Scan for the cell matching the given text and deliver its [X, Y] coordinate at center. 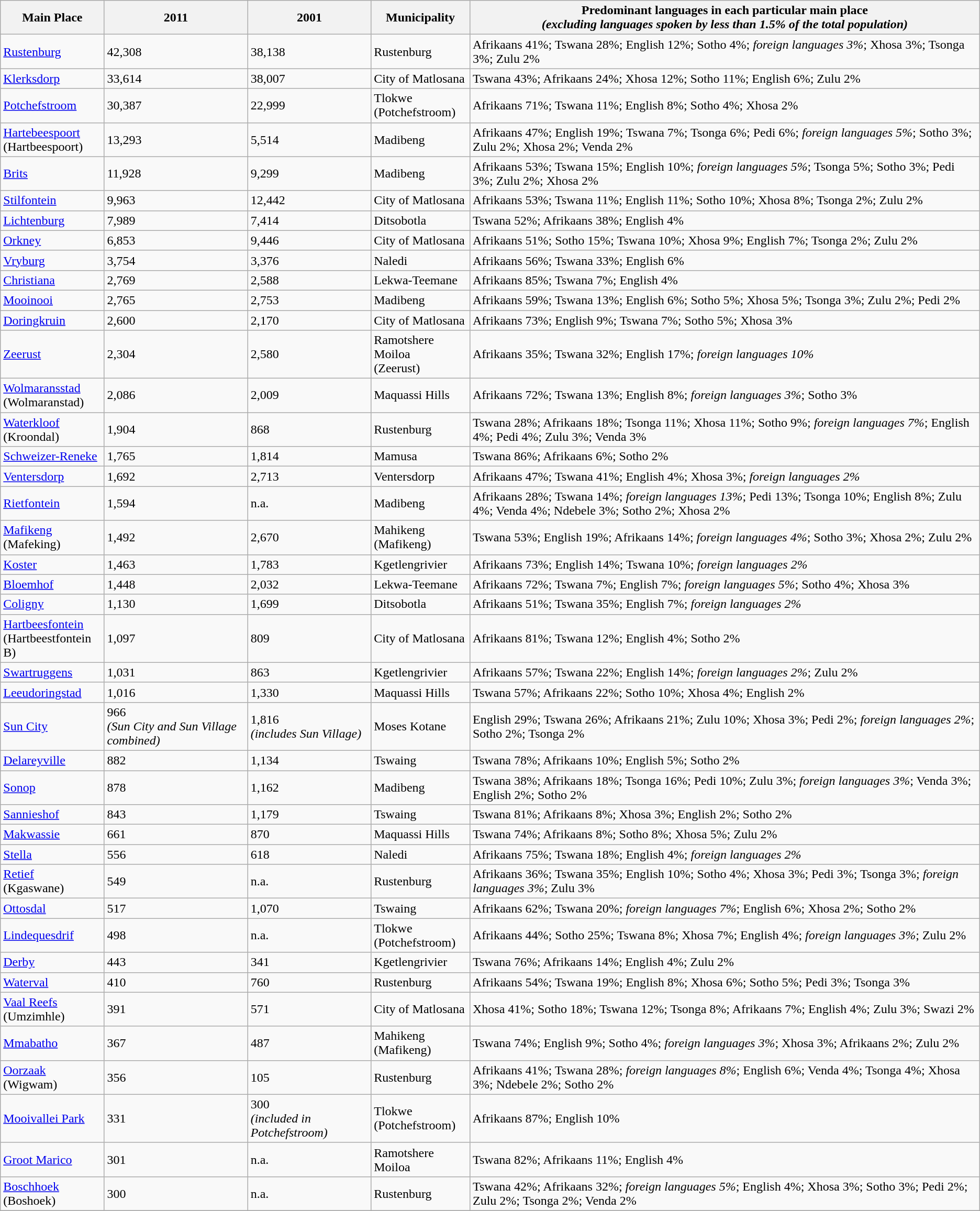
Tswana 52%; Afrikaans 38%; English 4% [725, 220]
Afrikaans 72%; Tswana 13%; English 8%; foreign languages 3%; Sotho 3% [725, 396]
Delareyville [52, 760]
Hartbeesfontein(Hartbeestfontein B) [52, 638]
Mamusa [421, 457]
Tswana 43%; Afrikaans 24%; Xhosa 12%; Sotho 11%; English 6%; Zulu 2% [725, 79]
367 [176, 1043]
Brits [52, 174]
1,130 [176, 604]
2,086 [176, 396]
1,816(includes Sun Village) [309, 726]
Tswana 76%; Afrikaans 14%; English 4%; Zulu 2% [725, 962]
Afrikaans 44%; Sotho 25%; Tswana 8%; Xhosa 7%; English 4%; foreign languages 3%; Zulu 2% [725, 935]
2,600 [176, 320]
Xhosa 41%; Sotho 18%; Tswana 12%; Tsonga 8%; Afrikaans 7%; English 4%; Zulu 3%; Swazi 2% [725, 1009]
Tswana 74%; English 9%; Sotho 4%; foreign languages 3%; Xhosa 3%; Afrikaans 2%; Zulu 2% [725, 1043]
Vaal Reefs(Umzimhle) [52, 1009]
863 [309, 672]
Afrikaans 73%; English 14%; Tswana 10%; foreign languages 2% [725, 564]
22,999 [309, 106]
Afrikaans 62%; Tswana 20%; foreign languages 7%; English 6%; Xhosa 2%; Sotho 2% [725, 908]
487 [309, 1043]
7,414 [309, 220]
2,588 [309, 280]
Afrikaans 35%; Tswana 32%; English 17%; foreign languages 10% [725, 354]
Zeerust [52, 354]
2,304 [176, 354]
1,448 [176, 584]
Afrikaans 81%; Tswana 12%; English 4%; Sotho 2% [725, 638]
870 [309, 835]
Groot Marico [52, 1159]
9,963 [176, 201]
2001 [309, 18]
Municipality [421, 18]
Ramotshere Moiloa [421, 1159]
1,031 [176, 672]
Sun City [52, 726]
Schweizer-Reneke [52, 457]
Boschhoek(Boshoek) [52, 1194]
13,293 [176, 139]
Tswana 78%; Afrikaans 10%; English 5%; Sotho 2% [725, 760]
7,989 [176, 220]
2,670 [309, 537]
1,162 [309, 787]
Stella [52, 854]
5,514 [309, 139]
1,463 [176, 564]
Rietfontein [52, 504]
443 [176, 962]
9,299 [309, 174]
1,699 [309, 604]
300 [176, 1194]
Afrikaans 47%; English 19%; Tswana 7%; Tsonga 6%; Pedi 6%; foreign languages 5%; Sotho 3%; Zulu 2%; Xhosa 2%; Venda 2% [725, 139]
1,016 [176, 692]
Mooivallei Park [52, 1118]
1,097 [176, 638]
331 [176, 1118]
Moses Kotane [421, 726]
Tswana 74%; Afrikaans 8%; Sotho 8%; Xhosa 5%; Zulu 2% [725, 835]
2,753 [309, 300]
Afrikaans 73%; English 9%; Tswana 7%; Sotho 5%; Xhosa 3% [725, 320]
Tswana 53%; English 19%; Afrikaans 14%; foreign languages 4%; Sotho 3%; Xhosa 2%; Zulu 2% [725, 537]
300(included in Potchefstroom) [309, 1118]
Sannieshof [52, 815]
Tswana 81%; Afrikaans 8%; Xhosa 3%; English 2%; Sotho 2% [725, 815]
760 [309, 982]
549 [176, 882]
2,769 [176, 280]
2,009 [309, 396]
Hartebeespoort(Hartbeespoort) [52, 139]
Derby [52, 962]
Afrikaans 59%; Tswana 13%; English 6%; Sotho 5%; Xhosa 5%; Tsonga 3%; Zulu 2%; Pedi 2% [725, 300]
Afrikaans 41%; Tswana 28%; English 12%; Sotho 4%; foreign languages 3%; Xhosa 3%; Tsonga 3%; Zulu 2% [725, 51]
Tswana 38%; Afrikaans 18%; Tsonga 16%; Pedi 10%; Zulu 3%; foreign languages 3%; Venda 3%; English 2%; Sotho 2% [725, 787]
Ramotshere Moiloa(Zeerust) [421, 354]
Swartruggens [52, 672]
33,614 [176, 79]
Afrikaans 53%; Tswana 11%; English 11%; Sotho 10%; Xhosa 8%; Tsonga 2%; Zulu 2% [725, 201]
Mafikeng(Mafeking) [52, 537]
Christiana [52, 280]
Afrikaans 36%; Tswana 35%; English 10%; Sotho 4%; Xhosa 3%; Pedi 3%; Tsonga 3%; foreign languages 3%; Zulu 3% [725, 882]
Afrikaans 54%; Tswana 19%; English 8%; Xhosa 6%; Sotho 5%; Pedi 3%; Tsonga 3% [725, 982]
Afrikaans 57%; Tswana 22%; English 14%; foreign languages 2%; Zulu 2% [725, 672]
Bloemhof [52, 584]
2,713 [309, 476]
Afrikaans 53%; Tswana 15%; English 10%; foreign languages 5%; Tsonga 5%; Sotho 3%; Pedi 3%; Zulu 2%; Xhosa 2% [725, 174]
410 [176, 982]
Afrikaans 47%; Tswana 41%; English 4%; Xhosa 3%; foreign languages 2% [725, 476]
Tswana 28%; Afrikaans 18%; Tsonga 11%; Xhosa 11%; Sotho 9%; foreign languages 7%; English 4%; Pedi 4%; Zulu 3%; Venda 3% [725, 429]
341 [309, 962]
Waterval [52, 982]
1,179 [309, 815]
868 [309, 429]
38,007 [309, 79]
809 [309, 638]
38,138 [309, 51]
1,134 [309, 760]
Orkney [52, 240]
Waterkloof(Kroondal) [52, 429]
2,580 [309, 354]
Afrikaans 51%; Sotho 15%; Tswana 10%; Xhosa 9%; English 7%; Tsonga 2%; Zulu 2% [725, 240]
Main Place [52, 18]
Wolmaransstad(Wolmaranstad) [52, 396]
42,308 [176, 51]
2,170 [309, 320]
878 [176, 787]
Koster [52, 564]
3,754 [176, 260]
2,765 [176, 300]
105 [309, 1077]
1,594 [176, 504]
571 [309, 1009]
6,853 [176, 240]
Afrikaans 41%; Tswana 28%; foreign languages 8%; English 6%; Venda 4%; Tsonga 4%; Xhosa 3%; Ndebele 2%; Sotho 2% [725, 1077]
Potchefstroom [52, 106]
1,765 [176, 457]
2011 [176, 18]
966(Sun City and Sun Village combined) [176, 726]
1,330 [309, 692]
Afrikaans 72%; Tswana 7%; English 7%; foreign languages 5%; Sotho 4%; Xhosa 3% [725, 584]
2,032 [309, 584]
618 [309, 854]
Tswana 57%; Afrikaans 22%; Sotho 10%; Xhosa 4%; English 2% [725, 692]
Afrikaans 28%; Tswana 14%; foreign languages 13%; Pedi 13%; Tsonga 10%; English 8%; Zulu 4%; Venda 4%; Ndebele 3%; Sotho 2%; Xhosa 2% [725, 504]
Mooinooi [52, 300]
1,070 [309, 908]
Afrikaans 85%; Tswana 7%; English 4% [725, 280]
Tswana 42%; Afrikaans 32%; foreign languages 5%; English 4%; Xhosa 3%; Sotho 3%; Pedi 2%; Zulu 2%; Tsonga 2%; Venda 2% [725, 1194]
Retief(Kgaswane) [52, 882]
882 [176, 760]
English 29%; Tswana 26%; Afrikaans 21%; Zulu 10%; Xhosa 3%; Pedi 2%; foreign languages 2%; Sotho 2%; Tsonga 2% [725, 726]
9,446 [309, 240]
Doringkruin [52, 320]
Leeudoringstad [52, 692]
11,928 [176, 174]
Lichtenburg [52, 220]
Tswana 86%; Afrikaans 6%; Sotho 2% [725, 457]
Sonop [52, 787]
3,376 [309, 260]
391 [176, 1009]
843 [176, 815]
556 [176, 854]
Makwassie [52, 835]
Predominant languages in each particular main place(excluding languages spoken by less than 1.5% of the total population) [725, 18]
1,492 [176, 537]
Afrikaans 75%; Tswana 18%; English 4%; foreign languages 2% [725, 854]
Stilfontein [52, 201]
301 [176, 1159]
661 [176, 835]
Afrikaans 87%; English 10% [725, 1118]
Ottosdal [52, 908]
Oorzaak(Wigwam) [52, 1077]
498 [176, 935]
Tswana 82%; Afrikaans 11%; English 4% [725, 1159]
Mmabatho [52, 1043]
Coligny [52, 604]
Afrikaans 51%; Tswana 35%; English 7%; foreign languages 2% [725, 604]
1,814 [309, 457]
1,692 [176, 476]
517 [176, 908]
Klerksdorp [52, 79]
30,387 [176, 106]
Vryburg [52, 260]
Afrikaans 56%; Tswana 33%; English 6% [725, 260]
12,442 [309, 201]
1,783 [309, 564]
Lindequesdrif [52, 935]
356 [176, 1077]
1,904 [176, 429]
Afrikaans 71%; Tswana 11%; English 8%; Sotho 4%; Xhosa 2% [725, 106]
